Locate the cell with the specified text and output its [X, Y] center coordinate. 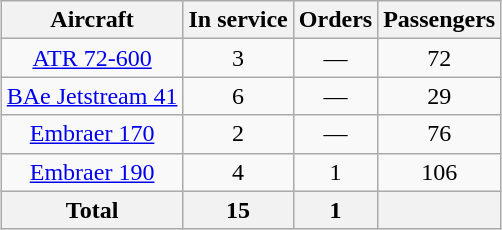
106 [440, 172]
ATR 72-600 [92, 58]
4 [238, 172]
Embraer 190 [92, 172]
76 [440, 134]
Orders [335, 20]
Aircraft [92, 20]
3 [238, 58]
2 [238, 134]
29 [440, 96]
6 [238, 96]
72 [440, 58]
Embraer 170 [92, 134]
Passengers [440, 20]
Total [92, 210]
BAe Jetstream 41 [92, 96]
In service [238, 20]
15 [238, 210]
